Scan for the cell matching the given text and deliver its (x, y) coordinate at center. 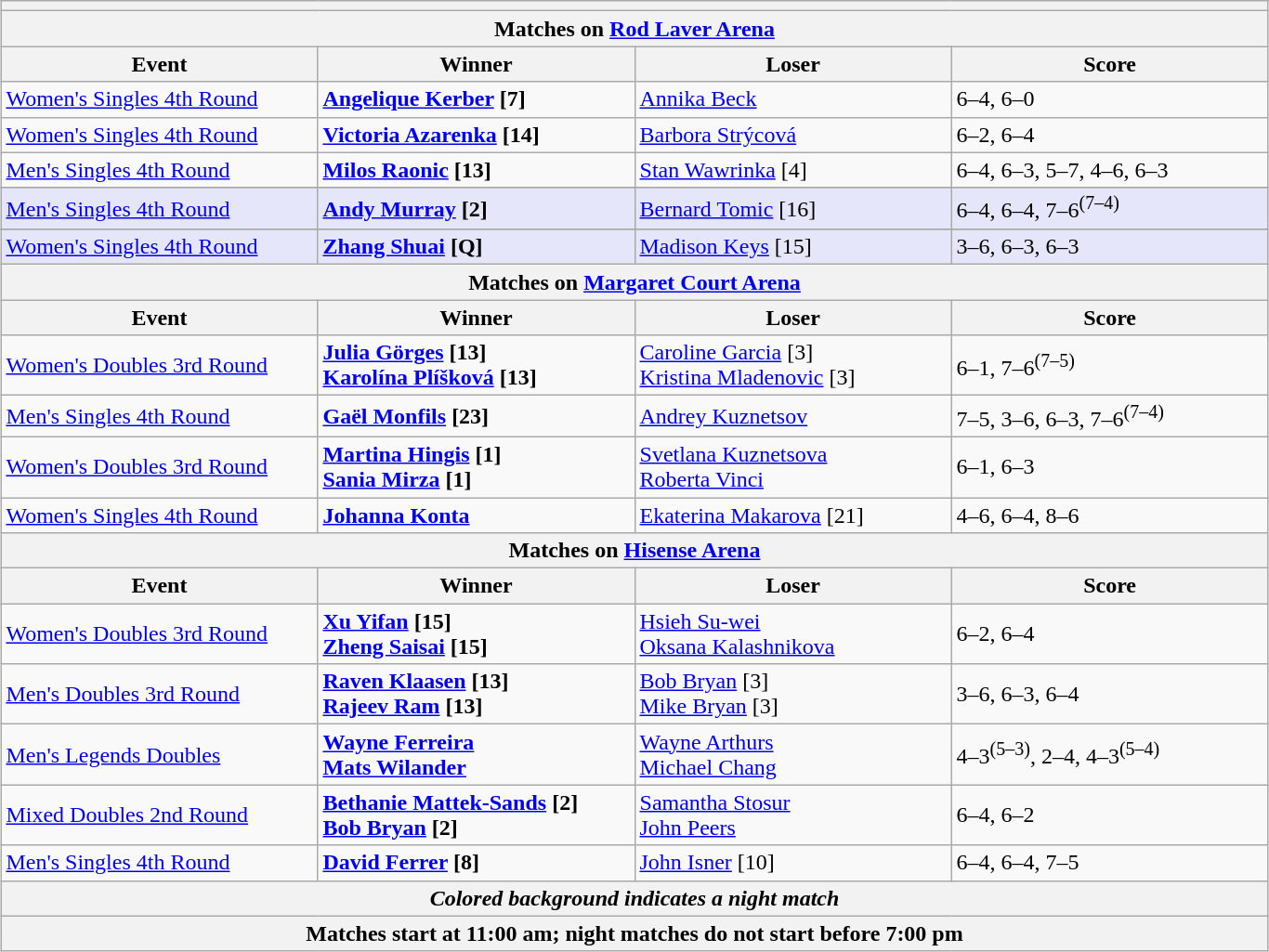
Andrey Kuznetsov (793, 416)
Martina Hingis [1] Sania Mirza [1] (476, 466)
Andy Murray [2] (476, 208)
Bernard Tomic [16] (793, 208)
Bob Bryan [3] Mike Bryan [3] (793, 695)
6–4, 6–4, 7–5 (1109, 863)
Zhang Shuai [Q] (476, 247)
Barbora Strýcová (793, 135)
6–1, 7–6(7–5) (1109, 366)
Matches on Hisense Arena (634, 551)
7–5, 3–6, 6–3, 7–6(7–4) (1109, 416)
4–6, 6–4, 8–6 (1109, 515)
Madison Keys [15] (793, 247)
Men's Doubles 3rd Round (160, 695)
Wayne Ferreira Mats Wilander (476, 754)
Matches on Rod Laver Arena (634, 29)
Matches start at 11:00 am; night matches do not start before 7:00 pm (634, 933)
Julia Görges [13] Karolína Plíšková [13] (476, 366)
Wayne Arthurs Michael Chang (793, 754)
3–6, 6–3, 6–3 (1109, 247)
Caroline Garcia [3] Kristina Mladenovic [3] (793, 366)
6–4, 6–4, 7–6(7–4) (1109, 208)
Bethanie Mattek-Sands [2] Bob Bryan [2] (476, 815)
Mixed Doubles 2nd Round (160, 815)
3–6, 6–3, 6–4 (1109, 695)
Victoria Azarenka [14] (476, 135)
Angelique Kerber [7] (476, 99)
6–4, 6–0 (1109, 99)
Hsieh Su-wei Oksana Kalashnikova (793, 633)
Xu Yifan [15] Zheng Saisai [15] (476, 633)
Milos Raonic [13] (476, 170)
Samantha Stosur John Peers (793, 815)
Ekaterina Makarova [21] (793, 515)
Annika Beck (793, 99)
Raven Klaasen [13] Rajeev Ram [13] (476, 695)
John Isner [10] (793, 863)
Svetlana Kuznetsova Roberta Vinci (793, 466)
Men's Legends Doubles (160, 754)
Stan Wawrinka [4] (793, 170)
Matches on Margaret Court Arena (634, 282)
Johanna Konta (476, 515)
6–4, 6–3, 5–7, 4–6, 6–3 (1109, 170)
4–3(5–3), 2–4, 4–3(5–4) (1109, 754)
6–1, 6–3 (1109, 466)
Gaël Monfils [23] (476, 416)
Colored background indicates a night match (634, 898)
David Ferrer [8] (476, 863)
6–4, 6–2 (1109, 815)
